Identify which cell holds the provided text, then report its (x, y) central coordinate. 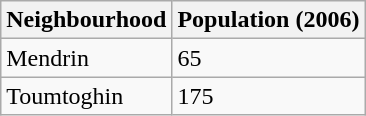
Neighbourhood (86, 20)
Population (2006) (268, 20)
Mendrin (86, 58)
175 (268, 96)
65 (268, 58)
Toumtoghin (86, 96)
